Locate the cell with the specified text and output its (X, Y) center coordinate. 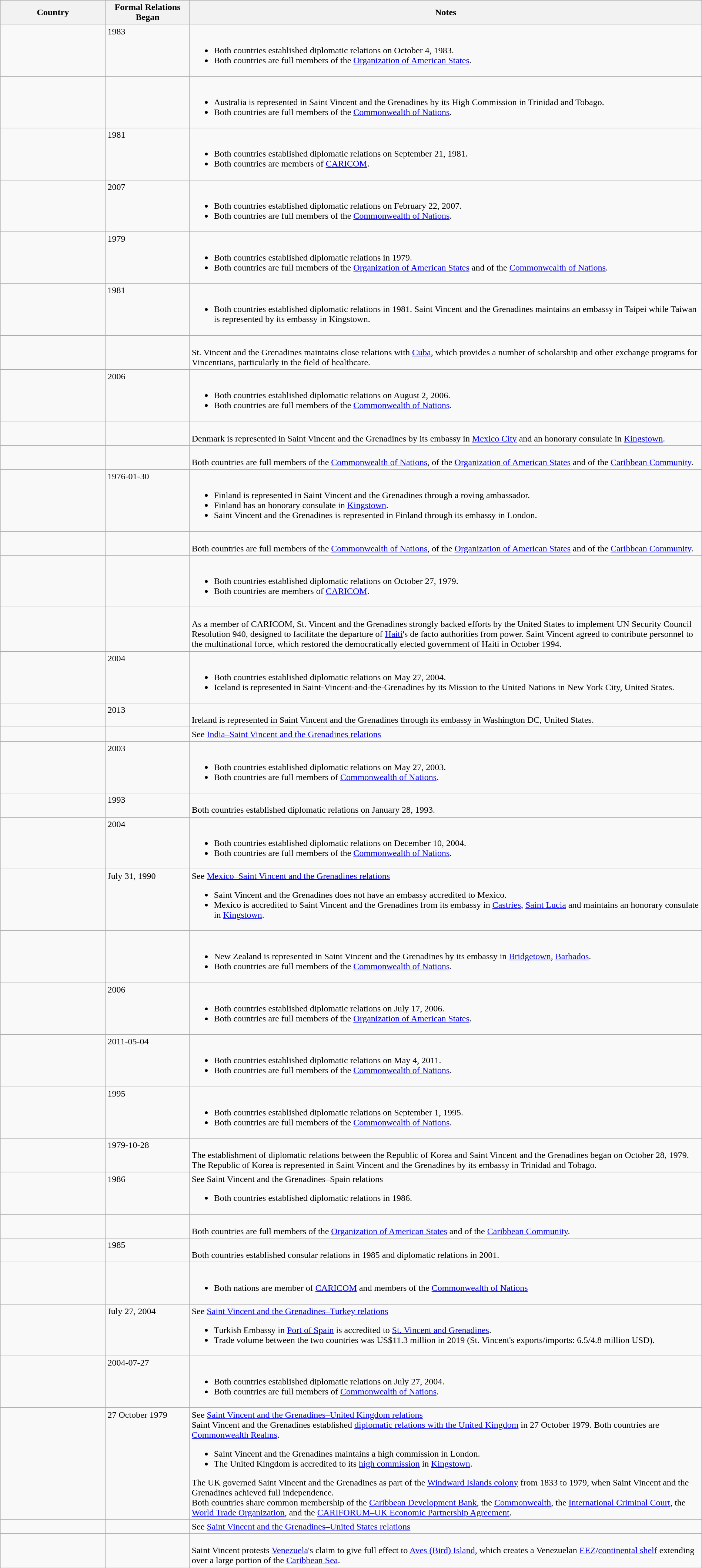
Both countries established diplomatic relations on October 4, 1983.Both countries are full members of the Organization of American States. (446, 50)
Both countries established diplomatic relations on January 28, 1993. (446, 805)
2011-05-04 (147, 1060)
1983 (147, 50)
2007 (147, 206)
Both countries established diplomatic relations on May 27, 2003.Both countries are full members of Commonwealth of Nations. (446, 767)
Denmark is represented in Saint Vincent and the Grenadines by its embassy in Mexico City and an honorary consulate in Kingstown. (446, 433)
27 October 1979 (147, 1464)
Country (53, 13)
2004-07-27 (147, 1382)
Both countries established diplomatic relations on May 4, 2011.Both countries are full members of the Commonwealth of Nations. (446, 1060)
Both countries established diplomatic relations on February 22, 2007.Both countries are full members of the Commonwealth of Nations. (446, 206)
1979 (147, 258)
Both countries established diplomatic relations on July 17, 2006.Both countries are full members of the Organization of American States. (446, 1008)
Both countries established diplomatic relations on August 2, 2006.Both countries are full members of the Commonwealth of Nations. (446, 395)
1976-01-30 (147, 500)
Both countries established consular relations in 1985 and diplomatic relations in 2001. (446, 1250)
See India–Saint Vincent and the Grenadines relations (446, 734)
Both countries are full members of the Organization of American States and of the Caribbean Community. (446, 1226)
Both countries established diplomatic relations on December 10, 2004.Both countries are full members of the Commonwealth of Nations. (446, 843)
Both countries established diplomatic relations on September 1, 1995.Both countries are full members of the Commonwealth of Nations. (446, 1112)
1979-10-28 (147, 1155)
Both countries established diplomatic relations on July 27, 2004.Both countries are full members of Commonwealth of Nations. (446, 1382)
Both countries established diplomatic relations on October 27, 1979.Both countries are members of CARICOM. (446, 581)
Both nations are member of CARICOM and members of the Commonwealth of Nations (446, 1283)
Both countries established diplomatic relations on September 21, 1981.Both countries are members of CARICOM. (446, 154)
2013 (147, 715)
Ireland is represented in Saint Vincent and the Grenadines through its embassy in Washington DC, United States. (446, 715)
July 27, 2004 (147, 1330)
1985 (147, 1250)
1986 (147, 1193)
Notes (446, 13)
Formal Relations Began (147, 13)
July 31, 1990 (147, 900)
See Saint Vincent and the Grenadines–United States relations (446, 1527)
1995 (147, 1112)
See Saint Vincent and the Grenadines–Spain relationsBoth countries established diplomatic relations in 1986. (446, 1193)
2003 (147, 767)
1993 (147, 805)
